Return (X, Y) of the center of cell containing provided text 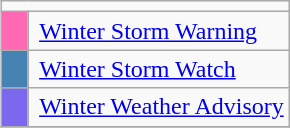
Winter Storm Watch (158, 69)
Winter Weather Advisory (158, 107)
Winter Storm Warning (158, 31)
